Determine the [x, y] coordinate at the center of the cell enclosing the given text.  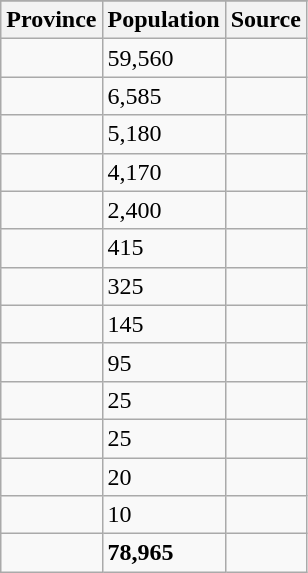
6,585 [164, 96]
415 [164, 248]
Population [164, 20]
Source [266, 20]
4,170 [164, 172]
95 [164, 362]
10 [164, 515]
78,965 [164, 553]
325 [164, 286]
Province [52, 20]
2,400 [164, 210]
59,560 [164, 58]
20 [164, 477]
5,180 [164, 134]
145 [164, 324]
